Locate the cell with the specified text and output its (X, Y) center coordinate. 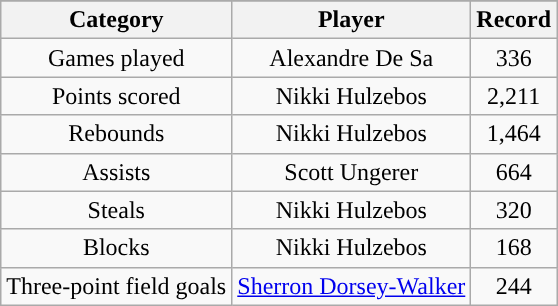
Record (514, 20)
1,464 (514, 134)
336 (514, 58)
168 (514, 248)
Scott Ungerer (352, 172)
Blocks (116, 248)
Rebounds (116, 134)
Sherron Dorsey-Walker (352, 286)
Assists (116, 172)
Three-point field goals (116, 286)
664 (514, 172)
Steals (116, 210)
320 (514, 210)
2,211 (514, 96)
Points scored (116, 96)
Player (352, 20)
Category (116, 20)
Games played (116, 58)
Alexandre De Sa (352, 58)
244 (514, 286)
